Find where the given text appears and provide that cell's center as [X, Y] coordinate. 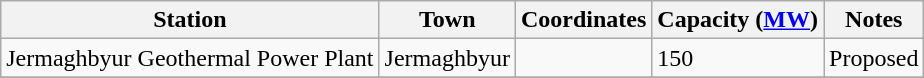
Capacity (MW) [738, 20]
Station [190, 20]
Jermaghbyur [447, 58]
150 [738, 58]
Town [447, 20]
Jermaghbyur Geothermal Power Plant [190, 58]
Proposed [874, 58]
Coordinates [583, 20]
Notes [874, 20]
